Scan for the cell matching the given text and deliver its (X, Y) coordinate at center. 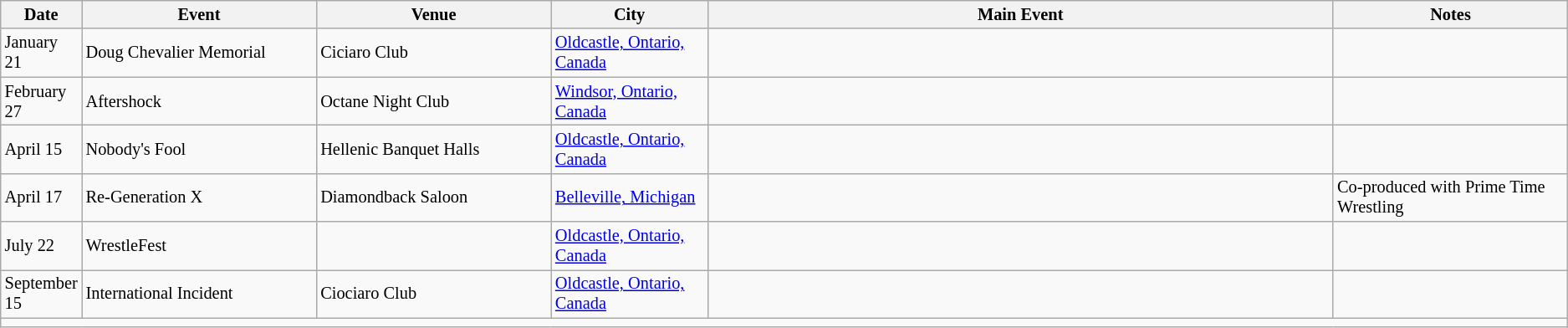
Event (199, 14)
January 21 (42, 53)
Diamondback Saloon (433, 197)
Notes (1450, 14)
Date (42, 14)
Ciciaro Club (433, 53)
International Incident (199, 294)
City (629, 14)
September 15 (42, 294)
Venue (433, 14)
Re-Generation X (199, 197)
Belleville, Michigan (629, 197)
WrestleFest (199, 246)
Octane Night Club (433, 101)
July 22 (42, 246)
Hellenic Banquet Halls (433, 149)
Doug Chevalier Memorial (199, 53)
February 27 (42, 101)
Nobody's Fool (199, 149)
Aftershock (199, 101)
April 15 (42, 149)
Ciociaro Club (433, 294)
Co-produced with Prime Time Wrestling (1450, 197)
Main Event (1020, 14)
April 17 (42, 197)
Windsor, Ontario, Canada (629, 101)
